Scan for the cell matching the given text and deliver its (X, Y) coordinate at center. 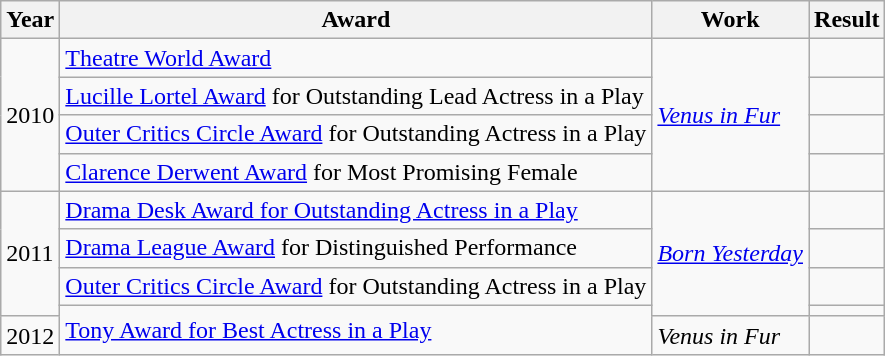
Drama League Award for Distinguished Performance (356, 248)
Result (847, 20)
2011 (30, 254)
Lucille Lortel Award for Outstanding Lead Actress in a Play (356, 96)
Theatre World Award (356, 58)
Year (30, 20)
Born Yesterday (730, 254)
2010 (30, 115)
Drama Desk Award for Outstanding Actress in a Play (356, 210)
Award (356, 20)
2012 (30, 335)
Tony Award for Best Actress in a Play (356, 330)
Clarence Derwent Award for Most Promising Female (356, 172)
Work (730, 20)
